Find where the given text appears and provide that cell's center as (x, y) coordinate. 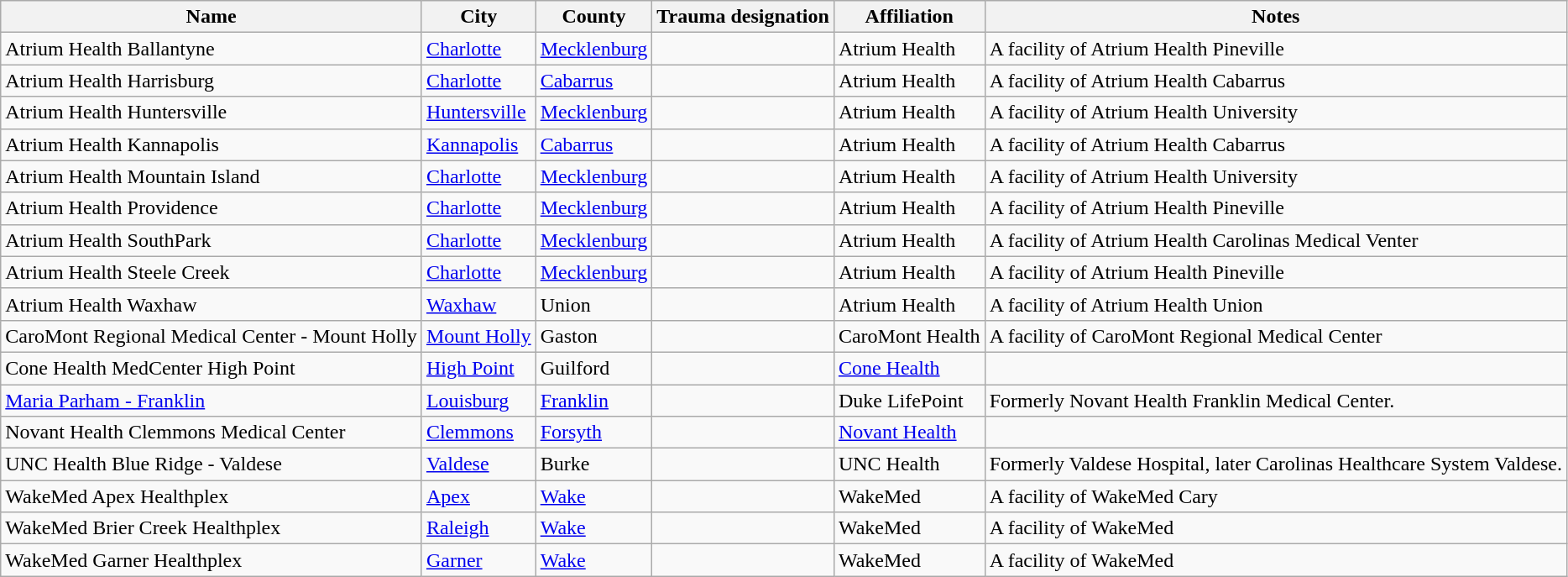
Gaston (594, 336)
Raleigh (478, 528)
Formerly Valdese Hospital, later Carolinas Healthcare System Valdese. (1276, 464)
A facility of Atrium Health Carolinas Medical Venter (1276, 240)
Guilford (594, 368)
Mount Holly (478, 336)
City (478, 17)
Valdese (478, 464)
Garner (478, 560)
Huntersville (478, 113)
Affiliation (909, 17)
A facility of Atrium Health Union (1276, 304)
Atrium Health Providence (212, 208)
Cone Health (909, 368)
Atrium Health Steele Creek (212, 272)
Union (594, 304)
Kannapolis (478, 144)
Waxhaw (478, 304)
Duke LifePoint (909, 401)
High Point (478, 368)
Atrium Health Huntersville (212, 113)
Formerly Novant Health Franklin Medical Center. (1276, 401)
Name (212, 17)
UNC Health Blue Ridge - Valdese (212, 464)
CaroMont Health (909, 336)
Atrium Health Mountain Island (212, 176)
WakeMed Brier Creek Healthplex (212, 528)
Forsyth (594, 433)
Trauma designation (744, 17)
CaroMont Regional Medical Center - Mount Holly (212, 336)
Clemmons (478, 433)
Atrium Health Harrisburg (212, 81)
A facility of WakeMed Cary (1276, 496)
Atrium Health Ballantyne (212, 49)
Novant Health (909, 433)
Atrium Health Kannapolis (212, 144)
Burke (594, 464)
UNC Health (909, 464)
Louisburg (478, 401)
WakeMed Apex Healthplex (212, 496)
Atrium Health Waxhaw (212, 304)
Notes (1276, 17)
Apex (478, 496)
Novant Health Clemmons Medical Center (212, 433)
A facility of CaroMont Regional Medical Center (1276, 336)
WakeMed Garner Healthplex (212, 560)
County (594, 17)
Cone Health MedCenter High Point (212, 368)
Franklin (594, 401)
Maria Parham - Franklin (212, 401)
Atrium Health SouthPark (212, 240)
